Search for the cell housing the specified text and yield its (x, y) center coordinate. 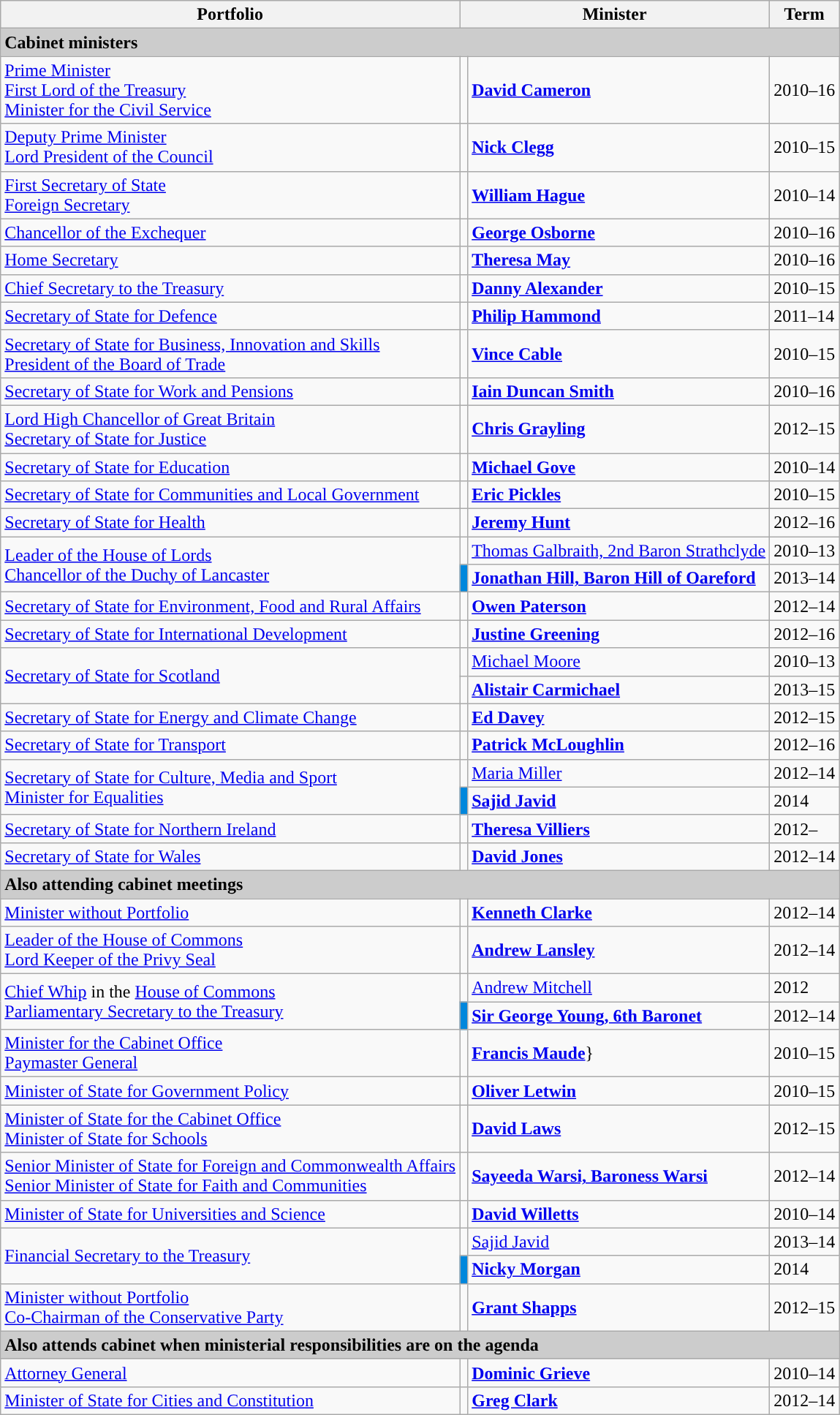
Alistair Carmichael (618, 690)
David Willetts (618, 1214)
William Hague (618, 195)
Minister of State for Universities and Science (230, 1214)
Vince Cable (618, 354)
Michael Moore (618, 662)
Andrew Mitchell (618, 988)
Francis Maude} (618, 1053)
Attorney General (230, 1373)
Financial Secretary to the Treasury (230, 1256)
Justine Greening (618, 634)
Thomas Galbraith, 2nd Baron Strathclyde (618, 551)
Secretary of State for Transport (230, 745)
Patrick McLoughlin (618, 745)
Minister for the Cabinet OfficePaymaster General (230, 1053)
Theresa May (618, 260)
2013–15 (804, 690)
Secretary of State for Environment, Food and Rural Affairs (230, 606)
Minister of State for Cities and Constitution (230, 1400)
Chancellor of the Exchequer (230, 233)
2012– (804, 829)
Term (804, 15)
Portfolio (230, 15)
Danny Alexander (618, 288)
Minister without PortfolioCo-Chairman of the Conservative Party (230, 1308)
Philip Hammond (618, 316)
Kenneth Clarke (618, 912)
Sir George Young, 6th Baronet (618, 1016)
2012 (804, 988)
Secretary of State for Work and Pensions (230, 391)
Secretary of State for Education (230, 467)
Leader of the House of LordsChancellor of the Duchy of Lancaster (230, 565)
Secretary of State for International Development (230, 634)
David Cameron (618, 90)
Also attends cabinet when ministerial responsibilities are on the agenda (420, 1345)
Minister of State for Government Policy (230, 1091)
Chris Grayling (618, 429)
Cabinet ministers (420, 42)
Sayeeda Warsi, Baroness Warsi (618, 1176)
Lord High Chancellor of Great BritainSecretary of State for Justice (230, 429)
Greg Clark (618, 1400)
Prime MinisterFirst Lord of the TreasuryMinister for the Civil Service (230, 90)
Dominic Grieve (618, 1373)
Andrew Lansley (618, 951)
Jonathan Hill, Baron Hill of Oareford (618, 578)
George Osborne (618, 233)
Secretary of State for Health (230, 523)
Chief Whip in the House of CommonsParliamentary Secretary to the Treasury (230, 1002)
Secretary of State for Northern Ireland (230, 829)
Michael Gove (618, 467)
Secretary of State for Communities and Local Government (230, 495)
Owen Paterson (618, 606)
Oliver Letwin (618, 1091)
Grant Shapps (618, 1308)
Nicky Morgan (618, 1269)
Minister without Portfolio (230, 912)
Also attending cabinet meetings (420, 884)
Jeremy Hunt (618, 523)
Theresa Villiers (618, 829)
Minister of State for the Cabinet Office Minister of State for Schools (230, 1129)
Chief Secretary to the Treasury (230, 288)
Secretary of State for Scotland (230, 676)
Senior Minister of State for Foreign and Commonwealth AffairsSenior Minister of State for Faith and Communities (230, 1176)
Eric Pickles (618, 495)
Secretary of State for Business, Innovation and SkillsPresident of the Board of Trade (230, 354)
Deputy Prime MinisterLord President of the Council (230, 148)
First Secretary of StateForeign Secretary (230, 195)
David Laws (618, 1129)
Maria Miller (618, 773)
Iain Duncan Smith (618, 391)
Minister (615, 15)
Home Secretary (230, 260)
Leader of the House of CommonsLord Keeper of the Privy Seal (230, 951)
Secretary of State for Defence (230, 316)
2011–14 (804, 316)
David Jones (618, 856)
Secretary of State for Culture, Media and SportMinister for Equalities (230, 787)
Secretary of State for Energy and Climate Change (230, 717)
Ed Davey (618, 717)
Nick Clegg (618, 148)
Secretary of State for Wales (230, 856)
